Identify which cell holds the provided text, then report its (x, y) central coordinate. 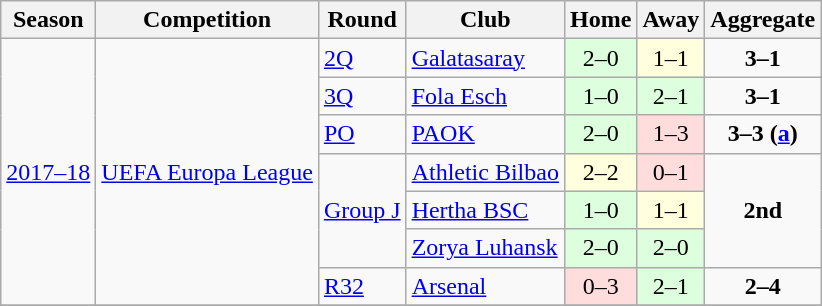
Club (485, 20)
Galatasaray (485, 58)
Season (48, 20)
R32 (362, 286)
3–3 (a) (763, 134)
Hertha BSC (485, 210)
Group J (362, 210)
Competition (208, 20)
Home (600, 20)
0–3 (600, 286)
Zorya Luhansk (485, 248)
2–4 (763, 286)
2nd (763, 210)
2–2 (600, 172)
Arsenal (485, 286)
PO (362, 134)
UEFA Europa League (208, 172)
Athletic Bilbao (485, 172)
3Q (362, 96)
Away (671, 20)
0–1 (671, 172)
Round (362, 20)
1–3 (671, 134)
Aggregate (763, 20)
PAOK (485, 134)
2Q (362, 58)
Fola Esch (485, 96)
2017–18 (48, 172)
